For the text-containing cell, return its midpoint in [X, Y] coordinate format. 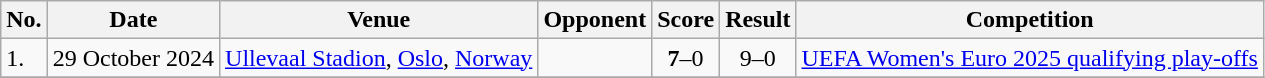
Date [133, 20]
Opponent [595, 20]
1. [24, 58]
9–0 [758, 58]
Ullevaal Stadion, Oslo, Norway [379, 58]
No. [24, 20]
7–0 [686, 58]
Competition [1030, 20]
Venue [379, 20]
29 October 2024 [133, 58]
Score [686, 20]
UEFA Women's Euro 2025 qualifying play-offs [1030, 58]
Result [758, 20]
